Find where the given text appears and provide that cell's center as [X, Y] coordinate. 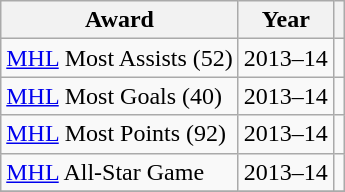
MHL Most Assists (52) [120, 58]
MHL All-Star Game [120, 172]
Award [120, 20]
MHL Most Goals (40) [120, 96]
MHL Most Points (92) [120, 134]
Year [286, 20]
